Pinpoint the cell where the given text exists, returning its [X, Y] midpoint coordinate. 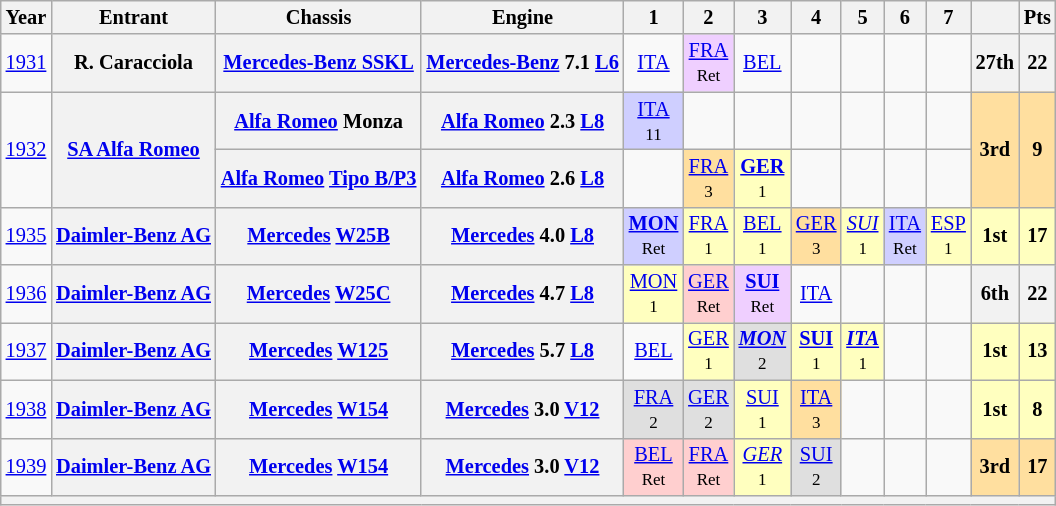
Chassis [319, 17]
13 [1038, 351]
MONRet [654, 236]
ITARet [905, 236]
Alfa Romeo 2.3 L8 [522, 121]
1938 [26, 409]
2 [708, 17]
MON1 [654, 294]
Mercedes-Benz SSKL [319, 63]
1937 [26, 351]
Alfa Romeo Monza [319, 121]
9 [1038, 150]
Mercedes-Benz 7.1 L6 [522, 63]
1931 [26, 63]
Alfa Romeo Tipo B/P3 [319, 178]
Entrant [134, 17]
1 [654, 17]
7 [948, 17]
Year [26, 17]
Mercedes W25B [319, 236]
3 [762, 17]
ITA3 [816, 409]
1936 [26, 294]
4 [816, 17]
FRA2 [654, 409]
1939 [26, 467]
1935 [26, 236]
Mercedes W125 [319, 351]
Mercedes 4.0 L8 [522, 236]
8 [1038, 409]
Mercedes W25C [319, 294]
Alfa Romeo 2.6 L8 [522, 178]
GER3 [816, 236]
SUI2 [816, 467]
1932 [26, 150]
MON2 [762, 351]
FRA3 [708, 178]
6 [905, 17]
Mercedes 5.7 L8 [522, 351]
Pts [1038, 17]
GERRet [708, 294]
Mercedes 4.7 L8 [522, 294]
ESP1 [948, 236]
5 [862, 17]
BELRet [654, 467]
SA Alfa Romeo [134, 150]
GER2 [708, 409]
ITA1 [862, 351]
FRA1 [708, 236]
ITA11 [654, 121]
SUIRet [762, 294]
27th [995, 63]
BEL1 [762, 236]
R. Caracciola [134, 63]
Engine [522, 17]
6th [995, 294]
